Find where the given text appears and provide that cell's center as [X, Y] coordinate. 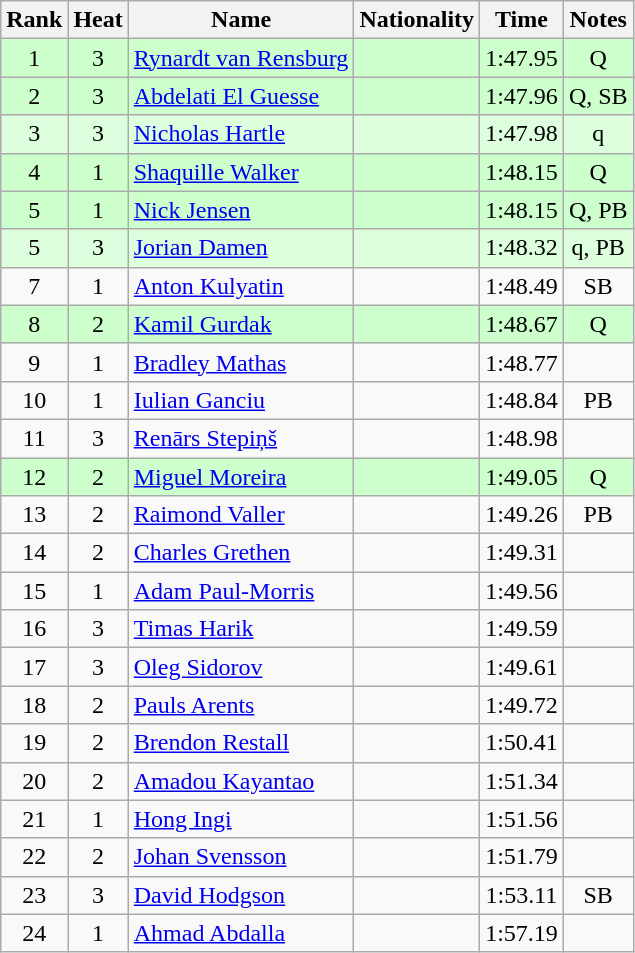
11 [34, 438]
1:47.95 [522, 58]
Kamil Gurdak [241, 324]
1:49.26 [522, 515]
Johan Svensson [241, 857]
Hong Ingi [241, 819]
David Hodgson [241, 895]
23 [34, 895]
Brendon Restall [241, 743]
1:49.05 [522, 477]
Miguel Moreira [241, 477]
Raimond Valler [241, 515]
Time [522, 20]
Rynardt van Rensburg [241, 58]
Ahmad Abdalla [241, 933]
4 [34, 172]
Adam Paul-Morris [241, 591]
21 [34, 819]
20 [34, 781]
1:48.77 [522, 362]
9 [34, 362]
Bradley Mathas [241, 362]
1:49.61 [522, 667]
1:48.84 [522, 400]
1:51.56 [522, 819]
1:47.96 [522, 96]
Rank [34, 20]
Heat [98, 20]
1:49.72 [522, 705]
1:57.19 [522, 933]
q [598, 134]
Timas Harik [241, 629]
1:48.32 [522, 248]
1:48.98 [522, 438]
1:50.41 [522, 743]
Renārs Stepiņš [241, 438]
1:53.11 [522, 895]
Q, SB [598, 96]
Iulian Ganciu [241, 400]
Jorian Damen [241, 248]
Nicholas Hartle [241, 134]
Anton Kulyatin [241, 286]
Charles Grethen [241, 553]
16 [34, 629]
10 [34, 400]
19 [34, 743]
1:49.31 [522, 553]
Amadou Kayantao [241, 781]
1:48.67 [522, 324]
Pauls Arents [241, 705]
22 [34, 857]
15 [34, 591]
1:51.34 [522, 781]
18 [34, 705]
Abdelati El Guesse [241, 96]
Nick Jensen [241, 210]
q, PB [598, 248]
8 [34, 324]
13 [34, 515]
1:48.49 [522, 286]
Shaquille Walker [241, 172]
1:49.59 [522, 629]
1:51.79 [522, 857]
Name [241, 20]
Nationality [417, 20]
1:49.56 [522, 591]
17 [34, 667]
7 [34, 286]
1:47.98 [522, 134]
Notes [598, 20]
Q, PB [598, 210]
Oleg Sidorov [241, 667]
12 [34, 477]
24 [34, 933]
14 [34, 553]
